Detect which cell encompasses the target text, then output its (X, Y) center coordinate. 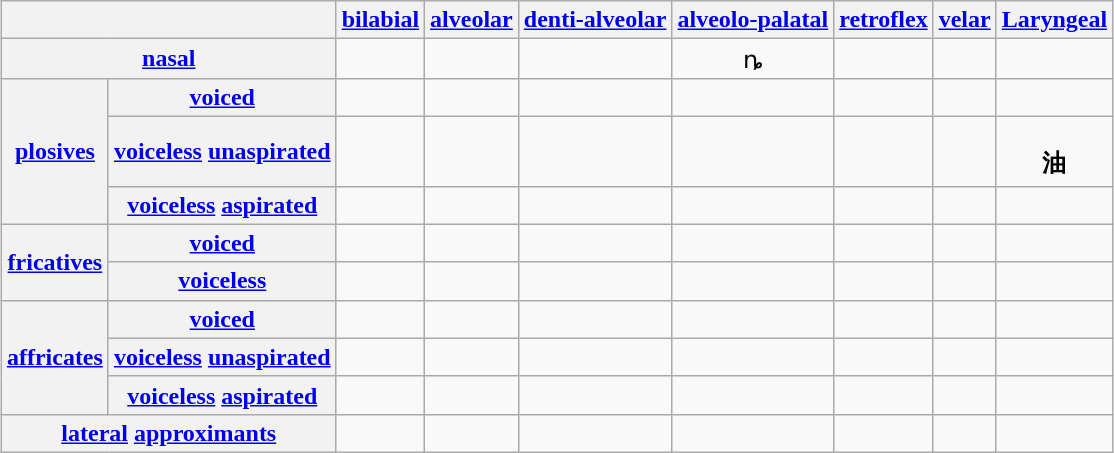
ȵ (753, 59)
Laryngeal (1054, 20)
affricates (54, 357)
velar (964, 20)
voiceless (222, 281)
plosives (54, 151)
denti-alveolar (595, 20)
alveolar (472, 20)
lateral approximants (168, 433)
bilabial (380, 20)
alveolo-palatal (753, 20)
油 (1054, 151)
fricatives (54, 262)
nasal (168, 59)
retroflex (884, 20)
